Detect which cell encompasses the target text, then output its (x, y) center coordinate. 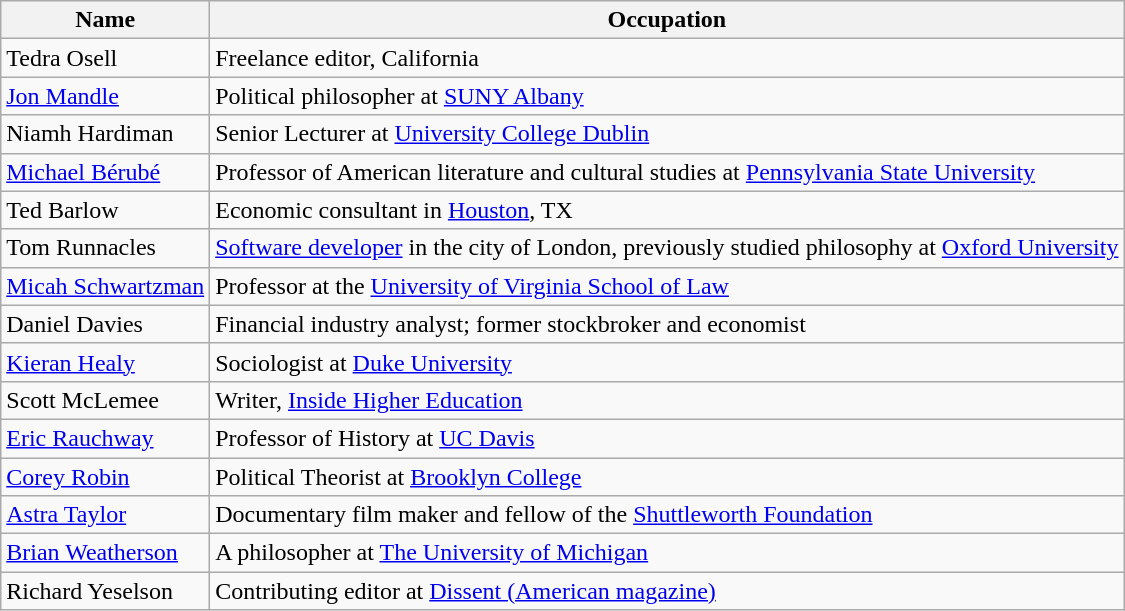
Micah Schwartzman (106, 286)
Ted Barlow (106, 210)
Michael Bérubé (106, 172)
Professor of History at UC Davis (667, 438)
Jon Mandle (106, 96)
Political philosopher at SUNY Albany (667, 96)
Political Theorist at Brooklyn College (667, 477)
Scott McLemee (106, 400)
Professor of American literature and cultural studies at Pennsylvania State University (667, 172)
Sociologist at Duke University (667, 362)
Name (106, 20)
Documentary film maker and fellow of the Shuttleworth Foundation (667, 515)
Corey Robin (106, 477)
Kieran Healy (106, 362)
Occupation (667, 20)
A philosopher at The University of Michigan (667, 553)
Writer, Inside Higher Education (667, 400)
Astra Taylor (106, 515)
Professor at the University of Virginia School of Law (667, 286)
Tedra Osell (106, 58)
Senior Lecturer at University College Dublin (667, 134)
Niamh Hardiman (106, 134)
Contributing editor at Dissent (American magazine) (667, 591)
Eric Rauchway (106, 438)
Daniel Davies (106, 324)
Freelance editor, California (667, 58)
Brian Weatherson (106, 553)
Economic consultant in Houston, TX (667, 210)
Financial industry analyst; former stockbroker and economist (667, 324)
Tom Runnacles (106, 248)
Richard Yeselson (106, 591)
Software developer in the city of London, previously studied philosophy at Oxford University (667, 248)
